For the text-containing cell, return its midpoint in (X, Y) coordinate format. 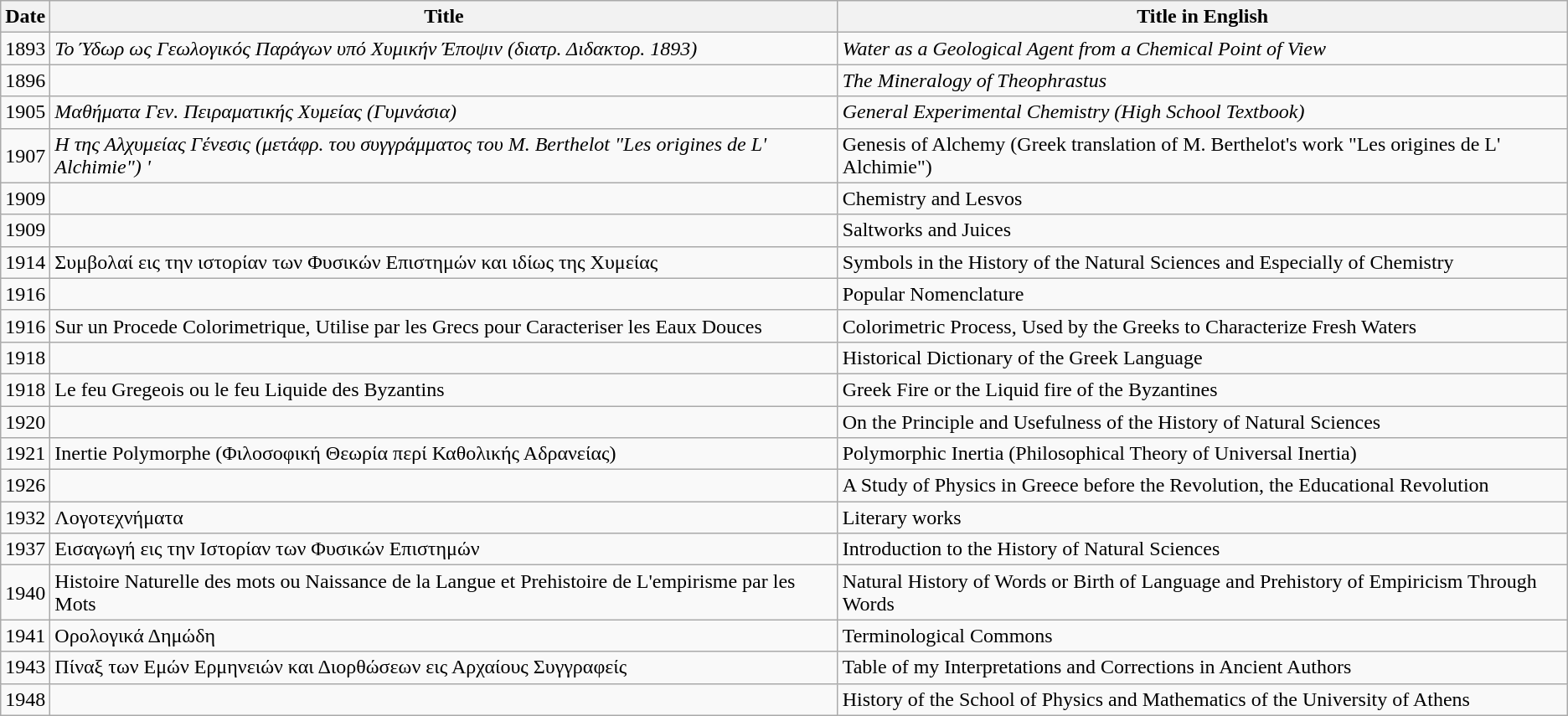
1943 (25, 667)
Polymorphic Inertia (Philosophical Theory of Universal Inertia) (1203, 454)
On the Principle and Usefulness of the History of Natural Sciences (1203, 421)
Η της Αλχυμείας Γένεσις (μετάφρ. του συγγράμματος του M. Berthelot "Les origines de L' Alchimie") ' (444, 156)
Le feu Gregeois ou le feu Liquide des Byzantins (444, 389)
Colorimetric Process, Used by the Greeks to Characterize Fresh Waters (1203, 326)
Histoire Naturelle des mots ou Naissance de la Langue et Prehistoire de L'empirisme par les Mots (444, 593)
1937 (25, 549)
1932 (25, 518)
Popular Nomenclature (1203, 294)
Genesis of Alchemy (Greek translation of M. Berthelot's work "Les origines de L' Alchimie") (1203, 156)
1896 (25, 80)
Συμβολαί εις την ιστορίαν των Φυσικών Επιστημών και ιδίως της Χυμείας (444, 262)
History of the School of Physics and Mathematics of the University of Athens (1203, 699)
1926 (25, 486)
Λογοτεχνήματα (444, 518)
Greek Fire or the Liquid fire of the Byzantines (1203, 389)
The Mineralogy of Theophrastus (1203, 80)
Table of my Ιnterpretations and Corrections in Ancient Authors (1203, 667)
Chemistry and Lesvos (1203, 198)
1940 (25, 593)
Εισαγωγή εις την Ιστορίαν των Φυσικών Επιστημών (444, 549)
Water as a Geological Agent from a Chemical Point of View (1203, 49)
A Study of Physics in Greece before the Revolution, the Educational Revolution (1203, 486)
1941 (25, 636)
Natural History of Words or Birth of Language and Prehistory of Empiricism Through Words (1203, 593)
Saltworks and Juices (1203, 230)
Inertie Polymorphe (Φιλοσοφική Θεωρία περί Καθολικής Αδρανείας) (444, 454)
1920 (25, 421)
1914 (25, 262)
1893 (25, 49)
General Experimental Chemistry (High School Textbook) (1203, 112)
Title (444, 17)
Terminological Commons (1203, 636)
Sur un Procede Colorimetrique, Utilise par les Grecs pour Caracteriser les Eaux Douces (444, 326)
Title in English (1203, 17)
Ορολογικά Δημώδη (444, 636)
Πίναξ των Εμών Ερμηνειών και Διορθώσεων εις Αρχαίους Συγγραφείς (444, 667)
Historical Dictionary of the Greek Language (1203, 358)
Literary works (1203, 518)
Symbols in the History of the Natural Sciences and Especially of Chemistry (1203, 262)
Date (25, 17)
Το Ύδωρ ως Γεωλογικός Παράγων υπό Χυμικήν Έποψιν (διατρ. Διδακτορ. 1893) (444, 49)
1948 (25, 699)
1907 (25, 156)
Μαθήματα Γεν. Πειραματικής Χυμείας (Γυμνάσια) (444, 112)
Introduction to the History of Natural Sciences (1203, 549)
1921 (25, 454)
1905 (25, 112)
